From the cell containing the given text, extract its center point as (X, Y) coordinate. 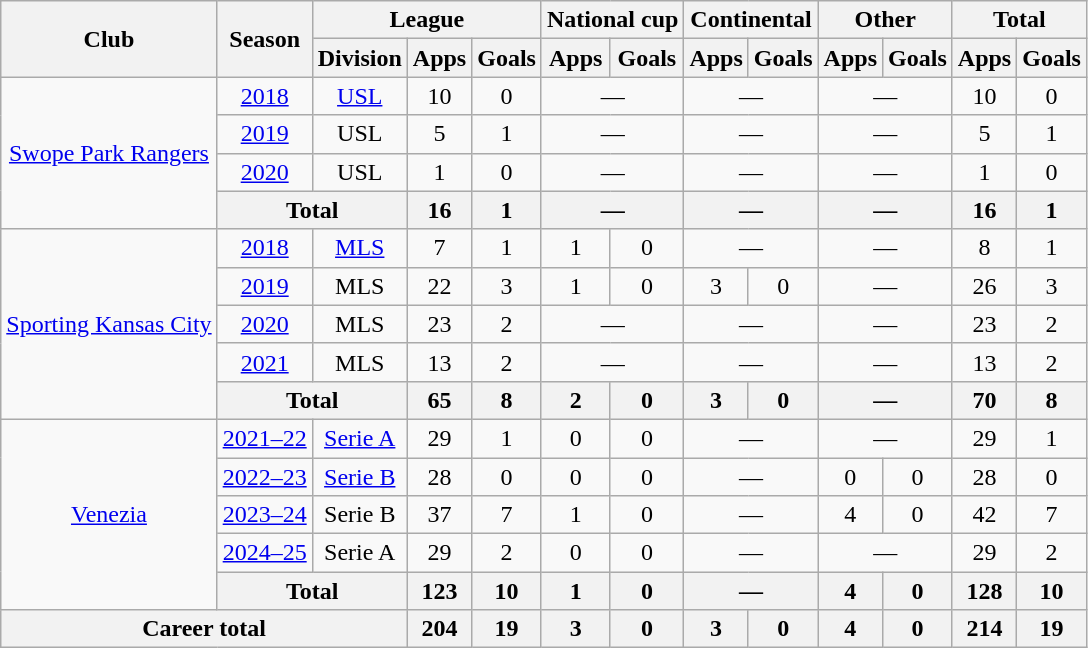
Club (109, 39)
204 (439, 629)
2021 (264, 362)
Career total (204, 629)
National cup (612, 20)
Other (885, 20)
26 (984, 286)
214 (984, 629)
128 (984, 591)
Continental (751, 20)
2024–25 (264, 553)
123 (439, 591)
65 (439, 400)
Venezia (109, 514)
2022–23 (264, 477)
22 (439, 286)
42 (984, 515)
37 (439, 515)
Division (360, 58)
Sporting Kansas City (109, 324)
2023–24 (264, 515)
League (426, 20)
2021–22 (264, 438)
Season (264, 39)
70 (984, 400)
Swope Park Rangers (109, 153)
